Return the (X, Y) coordinate for the center point of the cell that contains the specified text.  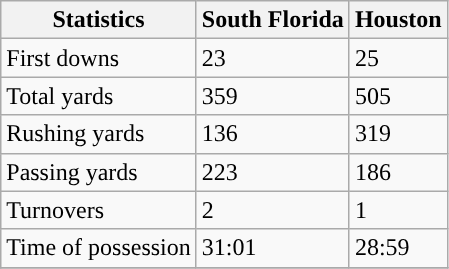
319 (398, 134)
25 (398, 58)
28:59 (398, 248)
South Florida (272, 20)
31:01 (272, 248)
505 (398, 96)
186 (398, 172)
First downs (99, 58)
136 (272, 134)
Total yards (99, 96)
Rushing yards (99, 134)
359 (272, 96)
Statistics (99, 20)
Passing yards (99, 172)
223 (272, 172)
Turnovers (99, 210)
Houston (398, 20)
2 (272, 210)
Time of possession (99, 248)
23 (272, 58)
1 (398, 210)
